Extract the [x, y] coordinate from the center of the cell holding the provided text.  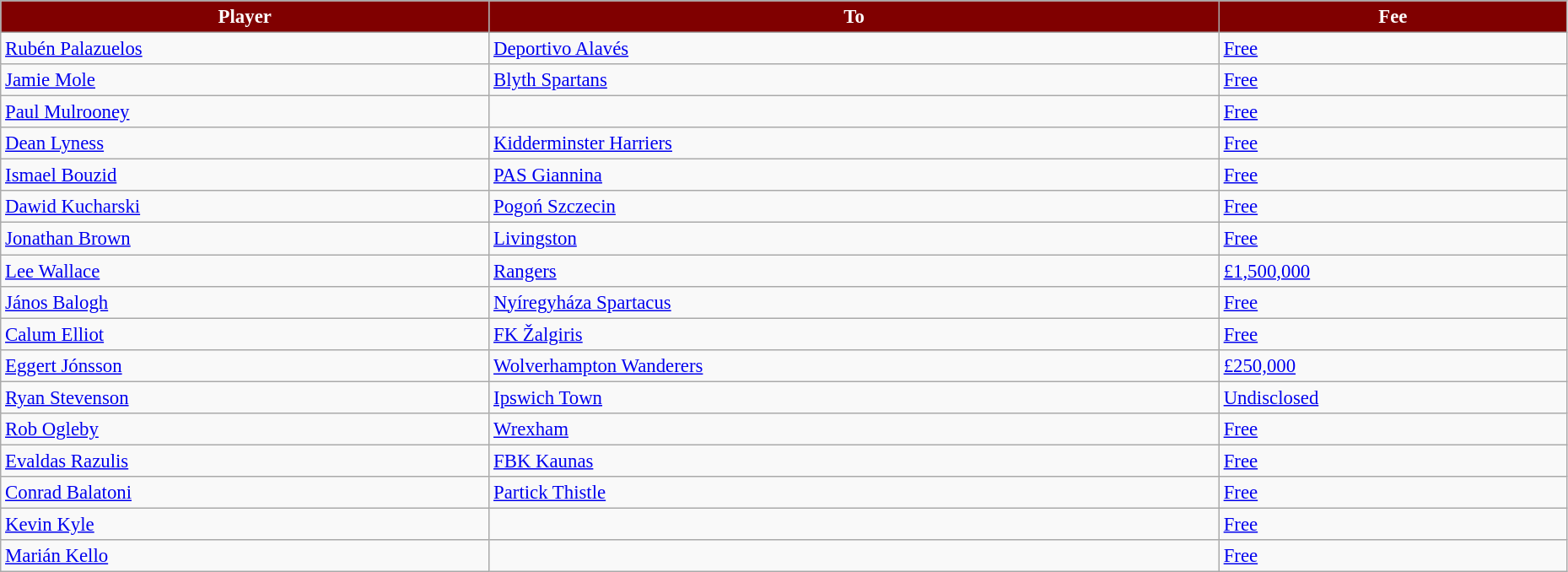
Paul Mulrooney [245, 112]
Nyíregyháza Spartacus [854, 302]
Kevin Kyle [245, 524]
PAS Giannina [854, 175]
Calum Elliot [245, 334]
Marián Kello [245, 556]
Fee [1393, 17]
Deportivo Alavés [854, 49]
János Balogh [245, 302]
Wolverhampton Wanderers [854, 365]
Ipswich Town [854, 397]
Conrad Balatoni [245, 493]
To [854, 17]
Evaldas Razulis [245, 461]
Livingston [854, 239]
Dean Lyness [245, 143]
FBK Kaunas [854, 461]
Rob Ogleby [245, 429]
Rubén Palazuelos [245, 49]
Wrexham [854, 429]
Ryan Stevenson [245, 397]
Undisclosed [1393, 397]
Lee Wallace [245, 271]
Kidderminster Harriers [854, 143]
£250,000 [1393, 365]
Blyth Spartans [854, 80]
Jamie Mole [245, 80]
Rangers [854, 271]
Eggert Jónsson [245, 365]
FK Žalgiris [854, 334]
Pogoń Szczecin [854, 207]
Partick Thistle [854, 493]
£1,500,000 [1393, 271]
Jonathan Brown [245, 239]
Dawid Kucharski [245, 207]
Player [245, 17]
Ismael Bouzid [245, 175]
